From the cell containing the given text, extract its center point as (X, Y) coordinate. 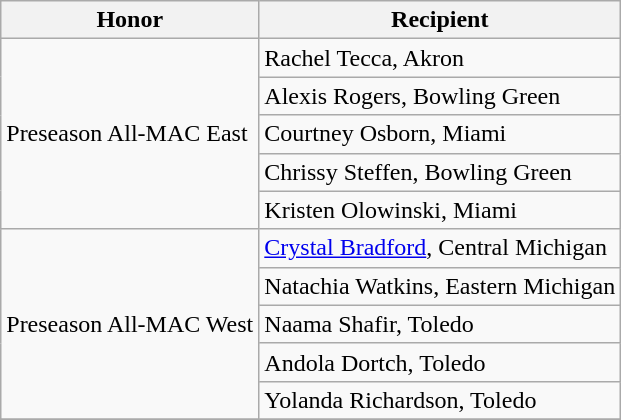
Kristen Olowinski, Miami (440, 210)
Natachia Watkins, Eastern Michigan (440, 286)
Preseason All-MAC West (130, 324)
Alexis Rogers, Bowling Green (440, 96)
Recipient (440, 20)
Yolanda Richardson, Toledo (440, 400)
Chrissy Steffen, Bowling Green (440, 172)
Andola Dortch, Toledo (440, 362)
Crystal Bradford, Central Michigan (440, 248)
Preseason All-MAC East (130, 134)
Courtney Osborn, Miami (440, 134)
Naama Shafir, Toledo (440, 324)
Rachel Tecca, Akron (440, 58)
Honor (130, 20)
